Return the (X, Y) coordinate for the center point of the cell that contains the specified text.  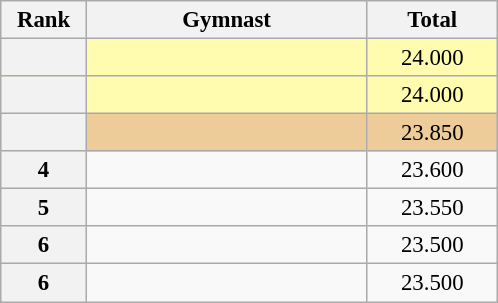
Total (432, 20)
Gymnast (226, 20)
Rank (44, 20)
23.850 (432, 133)
5 (44, 208)
4 (44, 170)
23.600 (432, 170)
23.550 (432, 208)
